Find where the given text appears and provide that cell's center as (X, Y) coordinate. 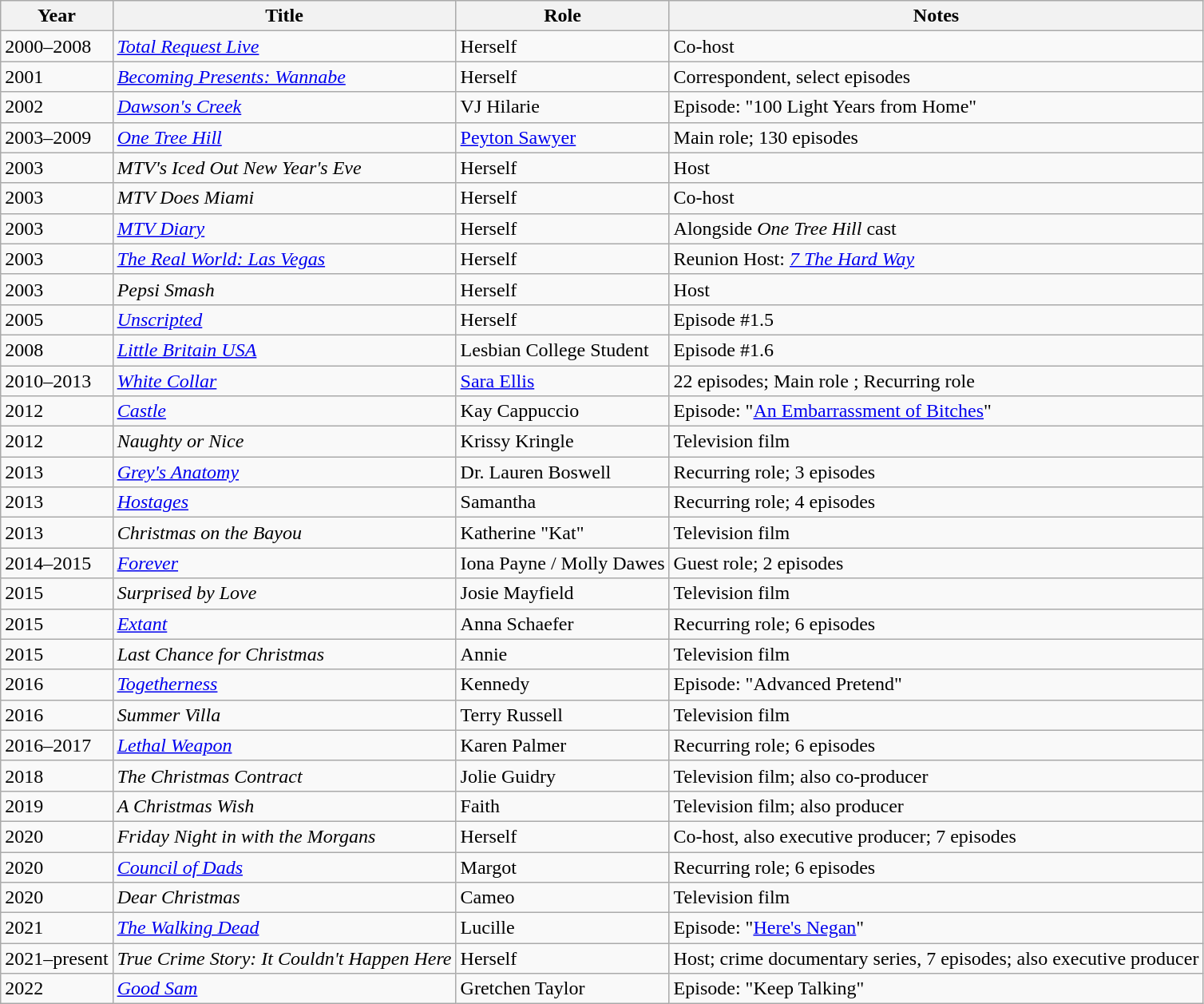
Television film; also producer (936, 806)
Extant (284, 624)
Recurring role; 3 episodes (936, 472)
Reunion Host: 7 The Hard Way (936, 259)
Cameo (562, 898)
The Real World: Las Vegas (284, 259)
Episode: "Advanced Pretend" (936, 685)
Surprised by Love (284, 593)
2021–present (57, 958)
Episode: "Keep Talking" (936, 989)
Jolie Guidry (562, 776)
Katherine "Kat" (562, 533)
2022 (57, 989)
VJ Hilarie (562, 107)
Pepsi Smash (284, 289)
Krissy Kringle (562, 442)
Grey's Anatomy (284, 472)
Lesbian College Student (562, 350)
Terry Russell (562, 715)
One Tree Hill (284, 137)
Year (57, 16)
2019 (57, 806)
White Collar (284, 381)
Hostages (284, 502)
Host; crime documentary series, 7 episodes; also executive producer (936, 958)
2008 (57, 350)
Iona Payne / Molly Dawes (562, 563)
MTV Does Miami (284, 198)
Lethal Weapon (284, 745)
Dr. Lauren Boswell (562, 472)
Becoming Presents: Wannabe (284, 77)
Episode: "100 Light Years from Home" (936, 107)
Main role; 130 episodes (936, 137)
Episode: "Here's Negan" (936, 928)
Summer Villa (284, 715)
Castle (284, 411)
Episode: "An Embarrassment of Bitches" (936, 411)
Last Chance for Christmas (284, 654)
Faith (562, 806)
Co-host, also executive producer; 7 episodes (936, 836)
Episode #1.6 (936, 350)
Naughty or Nice (284, 442)
Unscripted (284, 319)
Gretchen Taylor (562, 989)
Episode #1.5 (936, 319)
Togetherness (284, 685)
2016–2017 (57, 745)
Title (284, 16)
2014–2015 (57, 563)
Role (562, 16)
The Christmas Contract (284, 776)
Correspondent, select episodes (936, 77)
2003–2009 (57, 137)
Friday Night in with the Morgans (284, 836)
2021 (57, 928)
2010–2013 (57, 381)
Josie Mayfield (562, 593)
Good Sam (284, 989)
2005 (57, 319)
2018 (57, 776)
Kay Cappuccio (562, 411)
Peyton Sawyer (562, 137)
Total Request Live (284, 46)
Forever (284, 563)
MTV Diary (284, 228)
Karen Palmer (562, 745)
Notes (936, 16)
Sara Ellis (562, 381)
Council of Dads (284, 867)
Samantha (562, 502)
2000–2008 (57, 46)
Recurring role; 4 episodes (936, 502)
Annie (562, 654)
Anna Schaefer (562, 624)
Guest role; 2 episodes (936, 563)
22 episodes; Main role ; Recurring role (936, 381)
2001 (57, 77)
Lucille (562, 928)
The Walking Dead (284, 928)
MTV's Iced Out New Year's Eve (284, 168)
Christmas on the Bayou (284, 533)
Little Britain USA (284, 350)
Kennedy (562, 685)
2002 (57, 107)
Television film; also co-producer (936, 776)
Dawson's Creek (284, 107)
Margot (562, 867)
Alongside One Tree Hill cast (936, 228)
A Christmas Wish (284, 806)
True Crime Story: It Couldn't Happen Here (284, 958)
Dear Christmas (284, 898)
